Return [x, y] of the center of cell containing provided text 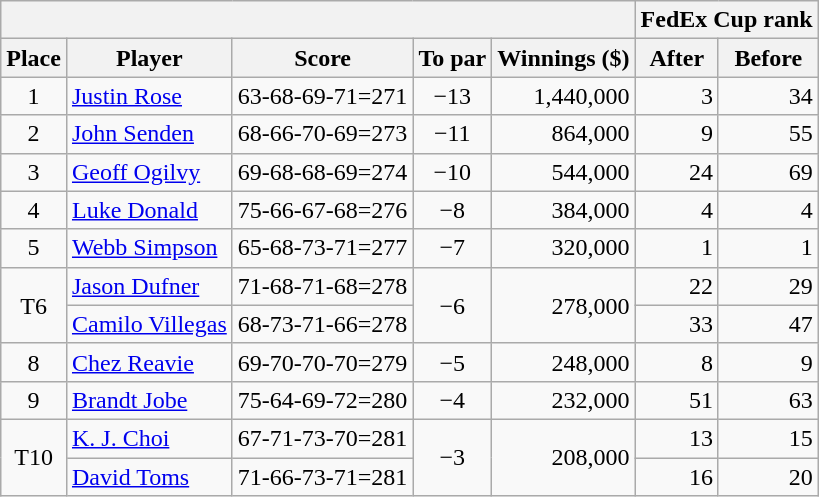
1,440,000 [564, 96]
−11 [452, 134]
John Senden [149, 134]
13 [676, 438]
Camilo Villegas [149, 324]
15 [768, 438]
−8 [452, 210]
55 [768, 134]
22 [676, 286]
864,000 [564, 134]
278,000 [564, 305]
−7 [452, 248]
63-68-69-71=271 [322, 96]
Jason Dufner [149, 286]
24 [676, 172]
320,000 [564, 248]
63 [768, 400]
Chez Reavie [149, 362]
5 [34, 248]
After [676, 58]
69-70-70-70=279 [322, 362]
69 [768, 172]
−4 [452, 400]
232,000 [564, 400]
−6 [452, 305]
Brandt Jobe [149, 400]
Justin Rose [149, 96]
68-66-70-69=273 [322, 134]
To par [452, 58]
75-66-67-68=276 [322, 210]
FedEx Cup rank [726, 20]
Winnings ($) [564, 58]
33 [676, 324]
75-64-69-72=280 [322, 400]
Score [322, 58]
T10 [34, 457]
71-66-73-71=281 [322, 477]
20 [768, 477]
Webb Simpson [149, 248]
Geoff Ogilvy [149, 172]
47 [768, 324]
68-73-71-66=278 [322, 324]
67-71-73-70=281 [322, 438]
2 [34, 134]
−10 [452, 172]
Before [768, 58]
384,000 [564, 210]
K. J. Choi [149, 438]
Player [149, 58]
208,000 [564, 457]
51 [676, 400]
71-68-71-68=278 [322, 286]
T6 [34, 305]
69-68-68-69=274 [322, 172]
248,000 [564, 362]
Place [34, 58]
−5 [452, 362]
−3 [452, 457]
Luke Donald [149, 210]
−13 [452, 96]
544,000 [564, 172]
65-68-73-71=277 [322, 248]
16 [676, 477]
29 [768, 286]
David Toms [149, 477]
34 [768, 96]
